Find where the given text appears and provide that cell's center as [X, Y] coordinate. 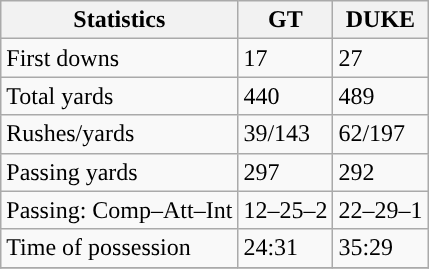
440 [286, 96]
Statistics [120, 20]
24:31 [286, 248]
297 [286, 172]
489 [380, 96]
22–29–1 [380, 210]
35:29 [380, 248]
GT [286, 20]
27 [380, 58]
39/143 [286, 134]
Rushes/yards [120, 134]
Passing: Comp–Att–Int [120, 210]
DUKE [380, 20]
First downs [120, 58]
292 [380, 172]
Time of possession [120, 248]
62/197 [380, 134]
12–25–2 [286, 210]
Total yards [120, 96]
17 [286, 58]
Passing yards [120, 172]
